From the cell containing the given text, extract its center point as [X, Y] coordinate. 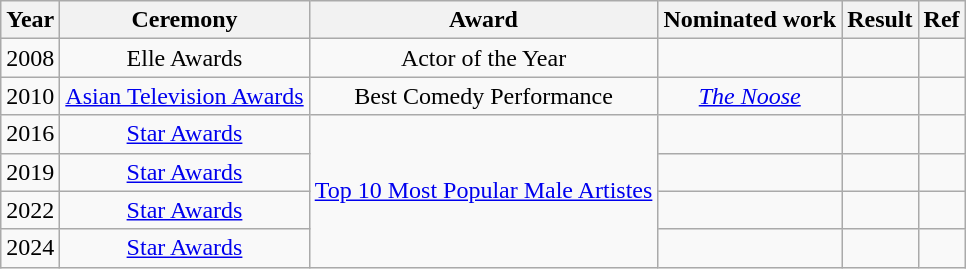
The Noose [750, 96]
Elle Awards [184, 58]
Ref [942, 20]
2022 [30, 210]
2019 [30, 172]
Year [30, 20]
2010 [30, 96]
Asian Television Awards [184, 96]
2008 [30, 58]
Award [484, 20]
2024 [30, 248]
Ceremony [184, 20]
Result [880, 20]
Nominated work [750, 20]
2016 [30, 134]
Top 10 Most Popular Male Artistes [484, 191]
Actor of the Year [484, 58]
Best Comedy Performance [484, 96]
